Find where the given text appears and provide that cell's center as [x, y] coordinate. 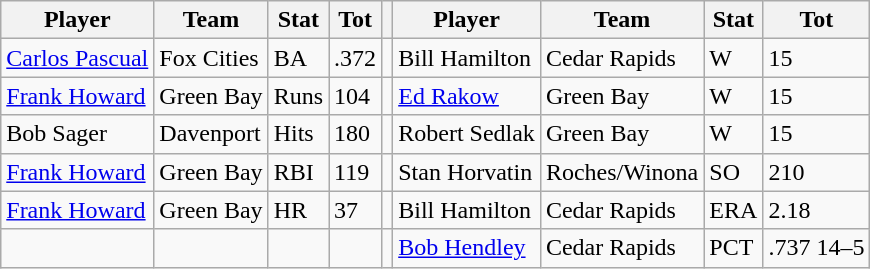
210 [816, 172]
ERA [734, 210]
119 [356, 172]
104 [356, 96]
RBI [298, 172]
Robert Sedlak [467, 134]
Bob Hendley [467, 248]
Davenport [211, 134]
Bob Sager [78, 134]
180 [356, 134]
Roches/Winona [622, 172]
Hits [298, 134]
Ed Rakow [467, 96]
.737 14–5 [816, 248]
SO [734, 172]
Stan Horvatin [467, 172]
.372 [356, 58]
Fox Cities [211, 58]
BA [298, 58]
HR [298, 210]
37 [356, 210]
2.18 [816, 210]
PCT [734, 248]
Carlos Pascual [78, 58]
Runs [298, 96]
